Identify which cell holds the provided text, then report its [x, y] central coordinate. 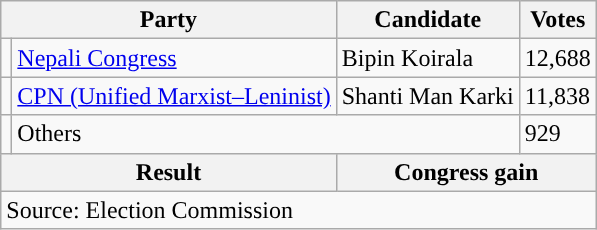
Votes [558, 20]
Candidate [428, 20]
Bipin Koirala [428, 58]
Party [168, 20]
929 [558, 134]
Shanti Man Karki [428, 96]
12,688 [558, 58]
11,838 [558, 96]
Congress gain [466, 172]
CPN (Unified Marxist–Leninist) [174, 96]
Others [266, 134]
Result [168, 172]
Source: Election Commission [299, 210]
Nepali Congress [174, 58]
